Output the [X, Y] coordinate of the center of the cell containing the given text.  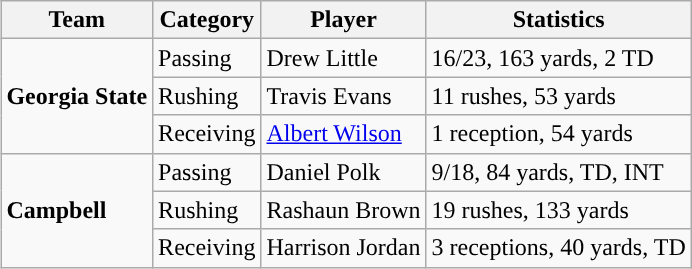
Category [207, 20]
Campbell [77, 210]
11 rushes, 53 yards [558, 96]
9/18, 84 yards, TD, INT [558, 172]
Rashaun Brown [344, 210]
Daniel Polk [344, 172]
Travis Evans [344, 96]
Player [344, 20]
Drew Little [344, 58]
1 reception, 54 yards [558, 134]
3 receptions, 40 yards, TD [558, 248]
Statistics [558, 20]
Team [77, 20]
Harrison Jordan [344, 248]
Albert Wilson [344, 134]
16/23, 163 yards, 2 TD [558, 58]
Georgia State [77, 96]
19 rushes, 133 yards [558, 210]
